Pinpoint the cell where the given text exists, returning its [X, Y] midpoint coordinate. 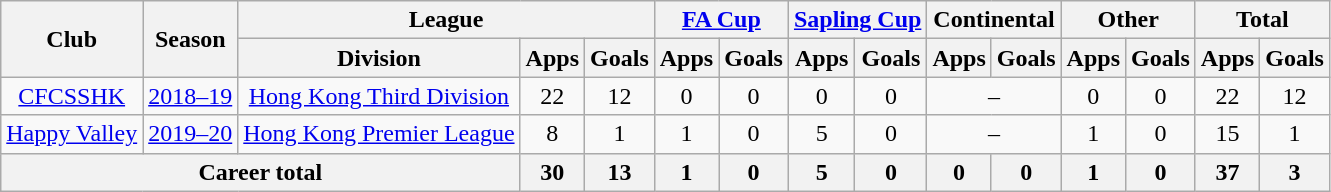
30 [552, 172]
Hong Kong Third Division [379, 96]
2018–19 [190, 96]
37 [1227, 172]
Happy Valley [72, 134]
8 [552, 134]
Total [1262, 20]
Club [72, 39]
3 [1295, 172]
2019–20 [190, 134]
13 [620, 172]
Other [1128, 20]
FA Cup [721, 20]
CFCSSHK [72, 96]
15 [1227, 134]
Career total [260, 172]
League [446, 20]
Hong Kong Premier League [379, 134]
Season [190, 39]
Division [379, 58]
Continental [994, 20]
Sapling Cup [857, 20]
